Find where the given text appears and provide that cell's center as [x, y] coordinate. 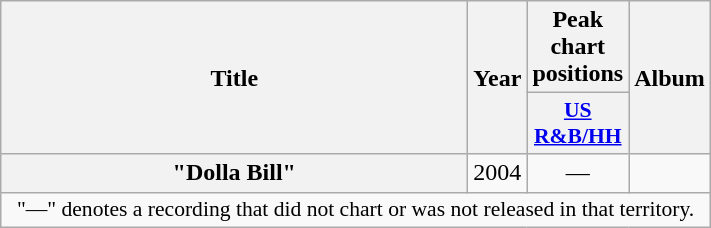
Title [234, 78]
Album [670, 78]
USR&B/HH [578, 124]
"Dolla Bill" [234, 173]
Peak chart positions [578, 47]
2004 [498, 173]
— [578, 173]
"—" denotes a recording that did not chart or was not released in that territory. [356, 210]
Year [498, 78]
